Return the (x, y) coordinate for the center point of the cell that contains the specified text.  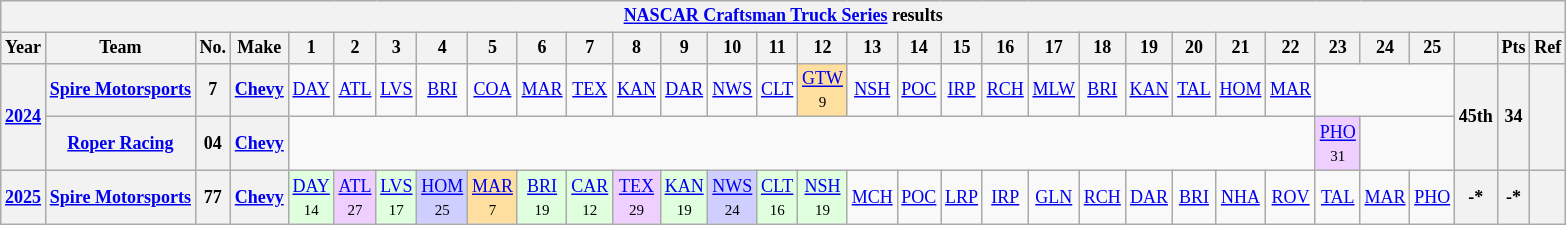
6 (542, 48)
13 (872, 48)
12 (823, 48)
CAR12 (590, 197)
4 (442, 48)
NSH (872, 90)
ROV (1291, 197)
HOM25 (442, 197)
LVS (396, 90)
Year (24, 48)
24 (1385, 48)
20 (1194, 48)
04 (212, 144)
MLW (1054, 90)
2 (355, 48)
34 (1514, 116)
GTW9 (823, 90)
8 (637, 48)
DAY (311, 90)
PHO31 (1338, 144)
18 (1102, 48)
DAY14 (311, 197)
CLT16 (778, 197)
Make (259, 48)
10 (732, 48)
3 (396, 48)
BRI19 (542, 197)
45th (1476, 116)
Team (120, 48)
PHO (1432, 197)
9 (684, 48)
Pts (1514, 48)
No. (212, 48)
GLN (1054, 197)
22 (1291, 48)
19 (1149, 48)
NASCAR Craftsman Truck Series results (784, 16)
NWS24 (732, 197)
2025 (24, 197)
ATL27 (355, 197)
Ref (1548, 48)
TEX29 (637, 197)
NSH19 (823, 197)
COA (493, 90)
LRP (962, 197)
HOM (1240, 90)
NWS (732, 90)
14 (919, 48)
2024 (24, 116)
17 (1054, 48)
LVS17 (396, 197)
CLT (778, 90)
21 (1240, 48)
15 (962, 48)
1 (311, 48)
25 (1432, 48)
NHA (1240, 197)
KAN19 (684, 197)
11 (778, 48)
MAR7 (493, 197)
MCH (872, 197)
ATL (355, 90)
77 (212, 197)
Roper Racing (120, 144)
5 (493, 48)
16 (1005, 48)
TEX (590, 90)
23 (1338, 48)
